From the cell containing the given text, extract its center point as (x, y) coordinate. 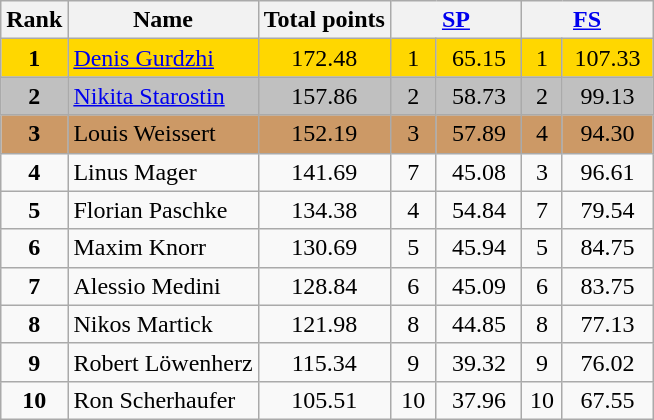
44.85 (478, 324)
96.61 (607, 172)
152.19 (324, 134)
107.33 (607, 58)
79.54 (607, 210)
134.38 (324, 210)
Total points (324, 20)
141.69 (324, 172)
99.13 (607, 96)
Nikos Martick (163, 324)
67.55 (607, 400)
Louis Weissert (163, 134)
57.89 (478, 134)
76.02 (607, 362)
Maxim Knorr (163, 248)
Alessio Medini (163, 286)
128.84 (324, 286)
54.84 (478, 210)
172.48 (324, 58)
105.51 (324, 400)
Ron Scherhaufer (163, 400)
157.86 (324, 96)
115.34 (324, 362)
39.32 (478, 362)
45.94 (478, 248)
Robert Löwenherz (163, 362)
45.08 (478, 172)
Linus Mager (163, 172)
Rank (34, 20)
58.73 (478, 96)
45.09 (478, 286)
SP (456, 20)
83.75 (607, 286)
37.96 (478, 400)
84.75 (607, 248)
Nikita Starostin (163, 96)
Florian Paschke (163, 210)
121.98 (324, 324)
FS (586, 20)
65.15 (478, 58)
130.69 (324, 248)
77.13 (607, 324)
94.30 (607, 134)
Name (163, 20)
Denis Gurdzhi (163, 58)
